For the text-containing cell, return its midpoint in [X, Y] coordinate format. 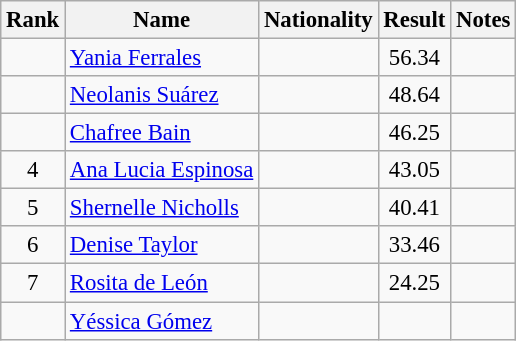
Shernelle Nicholls [162, 208]
7 [33, 283]
Yania Ferrales [162, 58]
Ana Lucia Espinosa [162, 170]
Result [414, 20]
Yéssica Gómez [162, 321]
24.25 [414, 283]
Chafree Bain [162, 133]
43.05 [414, 170]
46.25 [414, 133]
5 [33, 208]
Rank [33, 20]
Neolanis Suárez [162, 95]
4 [33, 170]
Notes [484, 20]
Nationality [318, 20]
Rosita de León [162, 283]
56.34 [414, 58]
Name [162, 20]
33.46 [414, 245]
48.64 [414, 95]
40.41 [414, 208]
6 [33, 245]
Denise Taylor [162, 245]
